Determine the [x, y] coordinate at the center of the cell enclosing the given text.  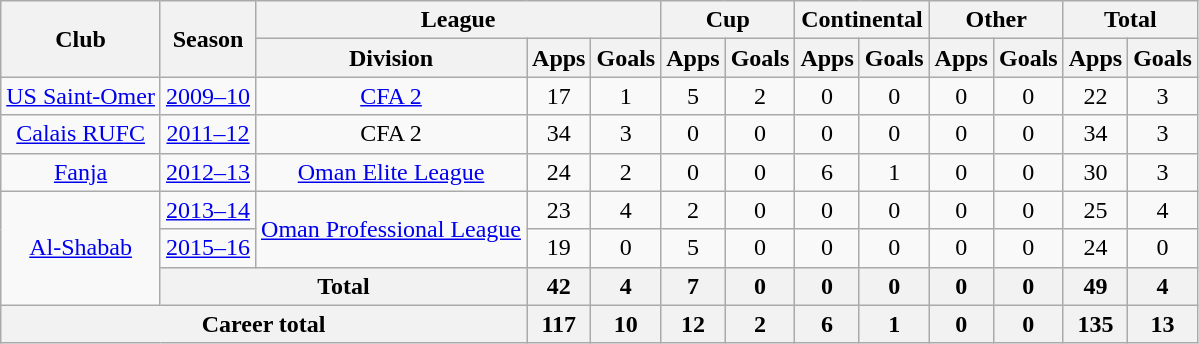
2009–10 [208, 96]
Calais RUFC [81, 134]
Fanja [81, 172]
10 [626, 324]
Other [996, 20]
Cup [728, 20]
2015–16 [208, 248]
17 [559, 96]
19 [559, 248]
12 [693, 324]
Division [392, 58]
30 [1095, 172]
13 [1163, 324]
42 [559, 286]
25 [1095, 210]
23 [559, 210]
US Saint-Omer [81, 96]
2011–12 [208, 134]
49 [1095, 286]
7 [693, 286]
Al-Shabab [81, 248]
Club [81, 39]
135 [1095, 324]
2013–14 [208, 210]
Season [208, 39]
Oman Elite League [392, 172]
22 [1095, 96]
Career total [264, 324]
Oman Professional League [392, 229]
League [458, 20]
117 [559, 324]
2012–13 [208, 172]
Continental [862, 20]
